Capture the cell that displays the provided text and extract its (X, Y) central coordinate. 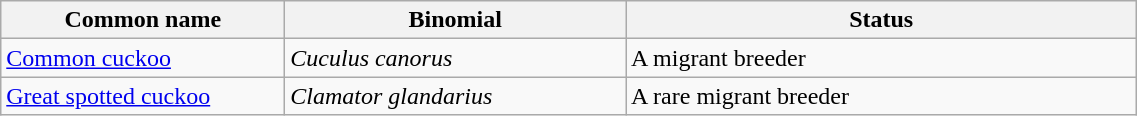
Binomial (456, 20)
A migrant breeder (882, 58)
Clamator glandarius (456, 96)
Great spotted cuckoo (143, 96)
Cuculus canorus (456, 58)
A rare migrant breeder (882, 96)
Status (882, 20)
Common cuckoo (143, 58)
Common name (143, 20)
